Search for the cell housing the specified text and yield its (x, y) center coordinate. 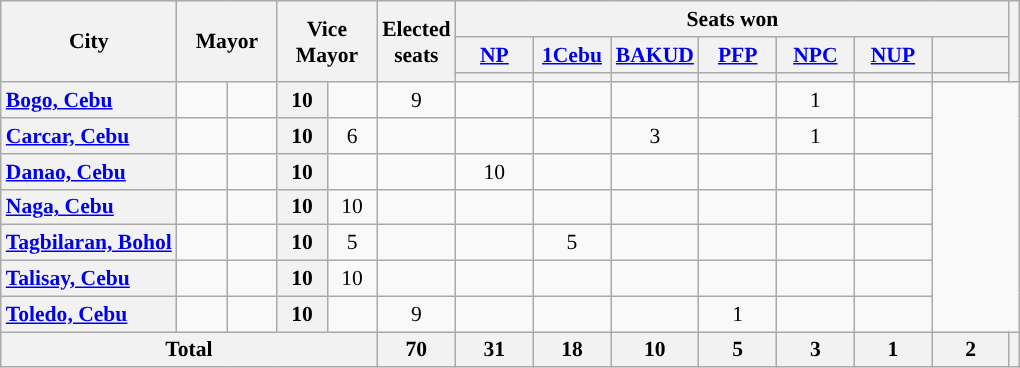
Bogo, Cebu (89, 101)
NP (495, 55)
Naga, Cebu (89, 207)
Vice Mayor (327, 42)
6 (352, 136)
Talisay, Cebu (89, 279)
NPC (816, 55)
Mayor (227, 42)
70 (416, 350)
Electedseats (416, 42)
18 (572, 350)
Total (189, 350)
Danao, Cebu (89, 172)
City (89, 42)
Seats won (733, 19)
31 (495, 350)
BAKUD (655, 55)
NUP (893, 55)
Carcar, Cebu (89, 136)
1Cebu (572, 55)
2 (971, 350)
Tagbilaran, Bohol (89, 243)
Toledo, Cebu (89, 314)
PFP (738, 55)
